For the text-containing cell, return its midpoint in [X, Y] coordinate format. 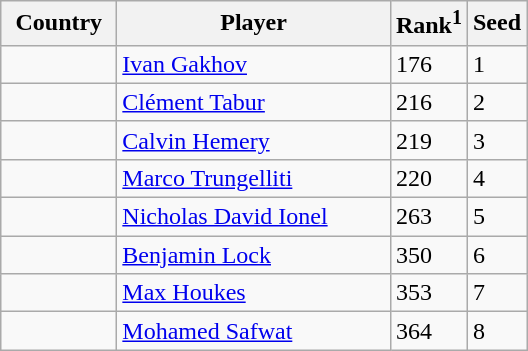
Max Houkes [254, 293]
Ivan Gakhov [254, 64]
Nicholas David Ionel [254, 217]
353 [428, 293]
8 [496, 331]
350 [428, 255]
Calvin Hemery [254, 140]
Country [59, 24]
Seed [496, 24]
1 [496, 64]
263 [428, 217]
Marco Trungelliti [254, 178]
5 [496, 217]
364 [428, 331]
Mohamed Safwat [254, 331]
7 [496, 293]
2 [496, 102]
216 [428, 102]
219 [428, 140]
176 [428, 64]
Player [254, 24]
3 [496, 140]
Benjamin Lock [254, 255]
220 [428, 178]
4 [496, 178]
Clément Tabur [254, 102]
6 [496, 255]
Rank1 [428, 24]
